Detect which cell encompasses the target text, then output its (X, Y) center coordinate. 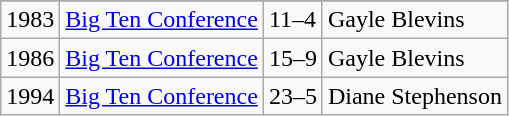
23–5 (292, 96)
11–4 (292, 20)
Diane Stephenson (414, 96)
1994 (30, 96)
15–9 (292, 58)
1983 (30, 20)
1986 (30, 58)
